Scan for the cell matching the given text and deliver its [X, Y] coordinate at center. 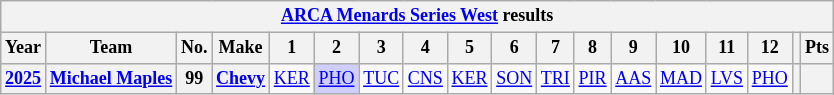
99 [194, 78]
2 [336, 48]
TRI [556, 78]
SON [514, 78]
5 [470, 48]
Year [24, 48]
12 [770, 48]
LVS [726, 78]
4 [425, 48]
6 [514, 48]
7 [556, 48]
ARCA Menards Series West results [418, 16]
2025 [24, 78]
3 [382, 48]
Michael Maples [110, 78]
TUC [382, 78]
8 [592, 48]
CNS [425, 78]
No. [194, 48]
Chevy [241, 78]
10 [682, 48]
9 [634, 48]
Make [241, 48]
Pts [818, 48]
PIR [592, 78]
MAD [682, 78]
1 [292, 48]
AAS [634, 78]
Team [110, 48]
11 [726, 48]
